Scan for the cell matching the given text and deliver its [X, Y] coordinate at center. 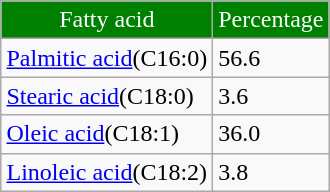
3.6 [271, 96]
Linoleic acid(C18:2) [107, 172]
Percentage [271, 20]
Oleic acid(C18:1) [107, 134]
3.8 [271, 172]
36.0 [271, 134]
Fatty acid [107, 20]
56.6 [271, 58]
Stearic acid(C18:0) [107, 96]
Palmitic acid(C16:0) [107, 58]
